Capture the cell that displays the provided text and extract its [x, y] central coordinate. 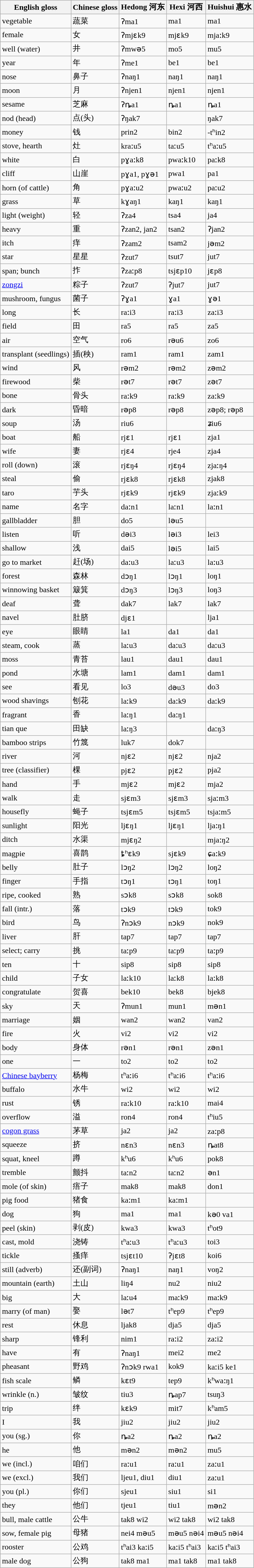
月 [95, 91]
锋利 [95, 1339]
do3 [230, 687]
you (sg.) [36, 1436]
zəm2 [230, 368]
野鸡 [95, 1367]
mai4 [230, 1103]
pa1 [230, 174]
猪食 [95, 1200]
dok7 [186, 742]
white [36, 160]
you (pl.) [36, 1491]
kɣaŋ1 [143, 201]
diu1 [186, 1478]
dɔŋ3 [143, 590]
空气 [95, 340]
偷 [95, 479]
lɔŋ1 [186, 576]
ʔnɔk9 [143, 923]
overflow [36, 1117]
tian que [36, 729]
鸟 [95, 923]
lei3 [230, 535]
transplant (seedlings) [36, 354]
ləi5 [186, 548]
ʔmwə5 [143, 49]
mjaːk9 [230, 35]
蹲 [95, 1158]
pwaːk10 [186, 160]
tak8 ma1 [143, 1561]
bull, male cattle [36, 1519]
mei2 [186, 1353]
kraːu5 [143, 146]
ljak8 [143, 1325]
长 [95, 312]
moss [36, 659]
paːu2 [230, 188]
ʔnɔk9 rwa1 [143, 1367]
still (adverb) [36, 1270]
liŋ4 [143, 1283]
ʑiu6 [230, 424]
我 [95, 1422]
stove, hearth [36, 146]
pja2 [230, 770]
水塘 [95, 673]
zja1 [230, 437]
loŋ2 [230, 868]
loŋ1 [230, 576]
tsut7 [186, 257]
走 [95, 798]
休息 [95, 1325]
cast, mold [36, 1242]
niu2 [230, 1283]
Huishui 惠水 [230, 7]
母猪 [95, 1533]
daːn1 [143, 506]
tiu1 [186, 1506]
河 [95, 756]
tsam2 [186, 243]
span; bunch [36, 271]
nok9 [230, 923]
dark [36, 409]
nei4 məu5 [143, 1533]
zəp8; rəp8 [230, 409]
pwa1 [186, 174]
他们 [95, 1506]
zjak8 [230, 479]
pɣaːk8 [143, 160]
tsan2 [186, 229]
we (incl.) [36, 1464]
mountain (earth) [36, 1283]
wind [36, 368]
tsjɛt10 [143, 1255]
one [36, 1062]
ten [36, 965]
nu2 [186, 1283]
阳光 [95, 826]
刨花 [95, 701]
钱 [95, 132]
喜鹊 [95, 853]
laːk9 [143, 701]
灶 [95, 146]
cogon grass [36, 1131]
itch [36, 243]
pwaːu2 [186, 188]
kɛk9 [143, 1409]
你们 [95, 1491]
竹篾 [95, 742]
棵 [95, 770]
簸箕 [95, 590]
星星 [95, 257]
姻 [95, 1020]
do5 [143, 521]
kʰwaːŋ1 [230, 1381]
sjeu1 [143, 1491]
fragrant [36, 714]
vegetable [36, 21]
ʔza4 [143, 215]
rəu6 [186, 340]
ʔma1 [143, 21]
lɔŋ3 [186, 590]
river [36, 756]
female [36, 35]
sunlight [36, 826]
firewood [36, 382]
zjaːŋ4 [230, 465]
laːu4 [143, 1297]
白 [95, 160]
djɛ1 [143, 618]
ʔɣa1 [143, 299]
fire [36, 1034]
bjek8 [230, 992]
船 [95, 437]
ɣa1 [186, 299]
cliff [36, 174]
看见 [95, 687]
bek8 [186, 992]
body [36, 1048]
bone [36, 396]
zaːi2 [230, 1339]
落 [95, 909]
dai5 [143, 548]
角 [95, 188]
土山 [95, 1283]
steal [36, 479]
nod (head) [36, 118]
聋 [95, 604]
大 [95, 1297]
火 [95, 1034]
boat [36, 437]
taro [36, 493]
tok9 [230, 909]
pok8 [230, 1158]
lo3 [143, 687]
lai5 [230, 548]
ljaːŋ1 [230, 826]
air [36, 340]
挤 [95, 1145]
颤抖 [95, 1173]
gallbladder [36, 521]
我们 [95, 1478]
marry (of man) [36, 1312]
taːu5 [186, 146]
mo5 [186, 49]
井 [95, 49]
tʰai3 kaːi5 [143, 1547]
well (water) [36, 49]
shallow [36, 548]
杨梅 [95, 1076]
dak7 [143, 604]
手 [95, 784]
溢 [95, 1117]
sok8 [230, 895]
jɛp8 [230, 271]
jəm2 [230, 243]
voŋ2 [230, 1270]
ʔjɛt8 [186, 1255]
eye [36, 632]
rest [36, 1325]
ripe, cooked [36, 895]
tsa4 [186, 215]
he [36, 1450]
pɣaːu2 [143, 188]
骨头 [95, 396]
他 [95, 1450]
tjeu1 [143, 1506]
horn (of cattle) [36, 188]
year [36, 63]
la1 [143, 632]
heavy [36, 229]
lja1 [230, 618]
koi6 [230, 1255]
zaːk9 [230, 396]
bek10 [143, 992]
dəi3 [143, 535]
zaːp8 [230, 1131]
ʔnjen1 [143, 91]
peel (skin) [36, 1228]
have [36, 1353]
搔痒 [95, 1255]
za5 [230, 327]
steam, cook [36, 645]
山崖 [95, 174]
go to market [36, 562]
big [36, 1297]
zaːi3 [230, 312]
deaf [36, 604]
名字 [95, 506]
还(副词) [95, 1270]
茅草 [95, 1131]
walk [36, 798]
ʔmjɛk9 [143, 35]
squeeze [36, 1145]
they [36, 1506]
痒 [95, 243]
tsuŋ3 [230, 1394]
kə0 va1 [230, 1214]
肝 [95, 937]
mun1 [186, 1006]
pig food [36, 1200]
公狗 [95, 1561]
蝇子 [95, 812]
mit7 [186, 1409]
tickle [36, 1255]
fish scale [36, 1381]
ɕaːk9 [230, 853]
ʔjan2 [230, 229]
芝麻 [95, 104]
wife [36, 451]
ʔmun1 [143, 1006]
汤 [95, 424]
moon [36, 91]
ditch [36, 840]
田缺 [95, 729]
ɣə1 [230, 299]
daːŋ3 [230, 729]
锈 [95, 1103]
winnowing basket [36, 590]
kʰam5 [230, 1409]
青苔 [95, 659]
luk7 [143, 742]
prin2 [143, 132]
liver [36, 937]
toi3 [230, 1242]
siu1 [186, 1491]
咱们 [95, 1464]
Chinese bayberry [36, 1076]
水牛 [95, 1089]
手指 [95, 881]
tep9 [186, 1381]
ljeu1, diu1 [143, 1478]
lət7 [143, 1312]
tsjɛp10 [186, 271]
bin2 [186, 132]
mole (of skin) [36, 1186]
riu6 [143, 424]
ŋak7 [230, 118]
dog [36, 1214]
Hedong 河东 [143, 7]
ləu5 [186, 521]
插(秧) [95, 354]
ʔjut7 [186, 285]
van2 [230, 1020]
妻 [95, 451]
pond [36, 673]
熟 [95, 895]
fall (intr.) [36, 909]
浇铸 [95, 1242]
housefly [36, 812]
long [36, 312]
蒸 [95, 645]
belly [36, 868]
bamboo strips [36, 742]
ləi3 [186, 535]
一 [95, 1062]
眼睛 [95, 632]
粽子 [95, 285]
草 [95, 201]
sow, female pig [36, 1533]
绊 [95, 1409]
风 [95, 368]
navel [36, 618]
male dog [36, 1561]
we (excl.) [36, 1478]
ȵap7 [186, 1394]
wood shavings [36, 701]
年 [95, 63]
十 [95, 965]
ən1 [230, 1173]
soup [36, 424]
剥(皮) [95, 1228]
rooster [36, 1547]
light (weight) [36, 215]
don1 [230, 1186]
laːŋ1 [143, 714]
ʔŋak7 [143, 118]
money [36, 132]
浅 [95, 548]
star [36, 257]
hand [36, 784]
pɣa1, pɣə1 [143, 174]
ʔme1 [143, 63]
nja2 [230, 756]
柴 [95, 382]
子女 [95, 978]
ʔzaːp8 [143, 271]
mjaːŋ2 [230, 840]
tʰot9 [230, 1228]
grass [36, 201]
公鸡 [95, 1547]
身体 [95, 1048]
-tʰin2 [230, 132]
皱纹 [95, 1394]
女 [95, 35]
nim1 [143, 1339]
娶 [95, 1312]
lau1 [143, 659]
拃 [95, 271]
lam1 [143, 673]
tiu3 [143, 1394]
Hexi 河西 [186, 7]
dəu3 [186, 687]
tʰaːu5 [230, 146]
loŋ3 [230, 590]
raːi2 [186, 1339]
squat, kneel [36, 1158]
rje4 [186, 451]
mushroom, fungus [36, 299]
ʔȵa1 [143, 104]
zongzi [36, 285]
I [36, 1422]
forest [36, 576]
田 [95, 327]
dɔŋ1 [143, 576]
sesame [36, 104]
鳞 [95, 1381]
ro6 [143, 340]
Chinese gloss [95, 7]
roll (down) [36, 465]
nose [36, 77]
zja4 [230, 451]
trip [36, 1409]
水渠 [95, 840]
English gloss [36, 7]
marriage [36, 1020]
滚 [95, 465]
tree (classifier) [36, 770]
重 [95, 229]
痦子 [95, 1186]
sharp [36, 1339]
公牛 [95, 1519]
你 [95, 1436]
toŋ1 [230, 881]
ʔzam2 [143, 243]
me2 [230, 1353]
daːŋ1 [186, 714]
tsjaːm5 [230, 812]
mən1 [230, 1006]
paːk8 [230, 160]
轻 [95, 215]
ȶʰɛk9 [143, 853]
菌子 [95, 299]
name [36, 506]
肚子 [95, 868]
sjɛk9 [186, 853]
pheasant [36, 1367]
胆 [95, 521]
香 [95, 714]
sky [36, 1006]
nɔk9 [186, 923]
赶(场) [95, 562]
tʰiu5 [230, 1117]
rust [36, 1103]
kok9 [186, 1367]
listen [36, 535]
狗 [95, 1214]
贺喜 [95, 992]
mjɛŋ2 [143, 840]
see [36, 687]
蔬菜 [95, 21]
天 [95, 1006]
sjaːm3 [230, 798]
congratulate [36, 992]
有 [95, 1353]
laːŋ3 [143, 729]
芋头 [95, 493]
zjaːk9 [230, 493]
si1 [230, 1491]
昏暗 [95, 409]
ʔzan2, jan2 [143, 229]
zam1 [230, 354]
鼻子 [95, 77]
laːk10 [143, 978]
magpie [36, 853]
field [36, 327]
zo6 [230, 340]
child [36, 978]
tak8 wi2 [143, 1519]
zət7 [230, 382]
mja2 [230, 784]
bird [36, 923]
ȵat8 [230, 1145]
finger [36, 881]
rjɛ4 [143, 451]
森林 [95, 576]
挑 [95, 950]
kɛt9 [143, 1381]
听 [95, 535]
buffalo [36, 1089]
tremble [36, 1173]
肚脐 [95, 618]
mjɛk9 [186, 35]
kaːi5 ke1 [230, 1367]
wrinkle (n.) [36, 1394]
zən1 [230, 1048]
select; carry [36, 950]
ja4 [230, 215]
点(头) [95, 118]
